Find where the given text appears and provide that cell's center as [x, y] coordinate. 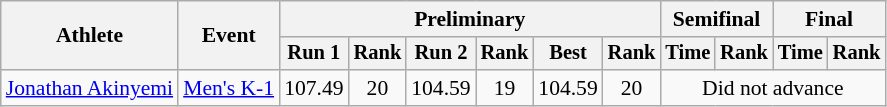
Event [228, 36]
19 [505, 88]
Athlete [90, 36]
Semifinal [716, 19]
Final [829, 19]
Jonathan Akinyemi [90, 88]
107.49 [314, 88]
Best [568, 54]
Run 2 [440, 54]
Preliminary [470, 19]
Men's K-1 [228, 88]
Run 1 [314, 54]
Did not advance [772, 88]
